Identify which cell holds the provided text, then report its (x, y) central coordinate. 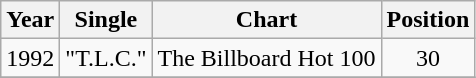
The Billboard Hot 100 (266, 58)
"T.L.C." (106, 58)
30 (428, 58)
Single (106, 20)
Position (428, 20)
Chart (266, 20)
Year (30, 20)
1992 (30, 58)
